Locate the cell with the specified text and output its (X, Y) center coordinate. 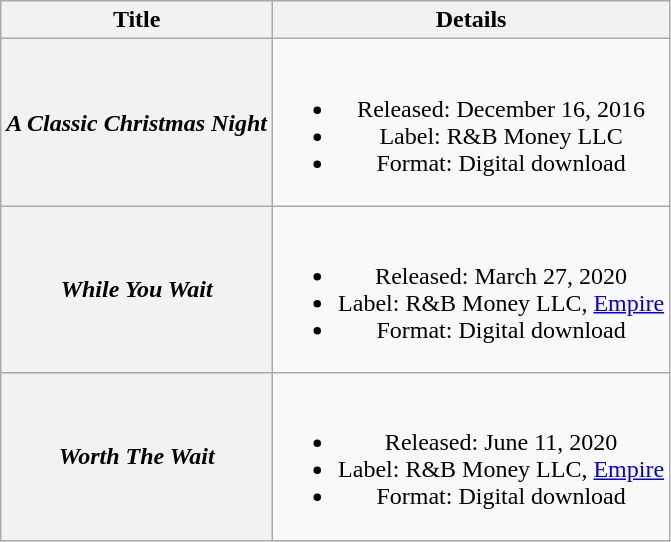
Worth The Wait (137, 456)
A Classic Christmas Night (137, 122)
Details (472, 20)
Released: December 16, 2016Label: R&B Money LLCFormat: Digital download (472, 122)
Released: March 27, 2020Label: R&B Money LLC, EmpireFormat: Digital download (472, 290)
Title (137, 20)
While You Wait (137, 290)
Released: June 11, 2020Label: R&B Money LLC, EmpireFormat: Digital download (472, 456)
